Search for the cell housing the specified text and yield its (X, Y) center coordinate. 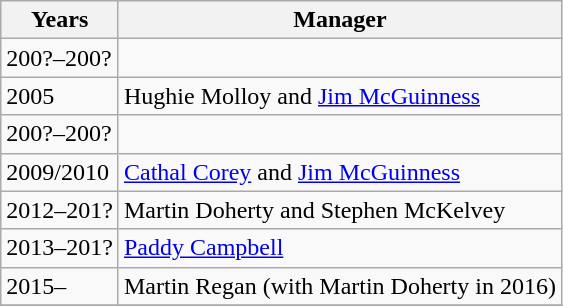
Martin Doherty and Stephen McKelvey (340, 210)
2013–201? (60, 248)
Hughie Molloy and Jim McGuinness (340, 96)
Martin Regan (with Martin Doherty in 2016) (340, 286)
Manager (340, 20)
2012–201? (60, 210)
2009/2010 (60, 172)
2005 (60, 96)
Paddy Campbell (340, 248)
2015– (60, 286)
Years (60, 20)
Cathal Corey and Jim McGuinness (340, 172)
